For the text-containing cell, return its midpoint in (x, y) coordinate format. 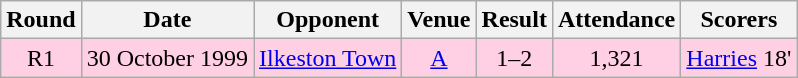
Date (167, 20)
1–2 (514, 58)
Venue (439, 20)
Scorers (739, 20)
Attendance (616, 20)
R1 (41, 58)
Ilkeston Town (328, 58)
Round (41, 20)
Harries 18' (739, 58)
A (439, 58)
Result (514, 20)
30 October 1999 (167, 58)
1,321 (616, 58)
Opponent (328, 20)
